Return (X, Y) of the center of cell containing provided text 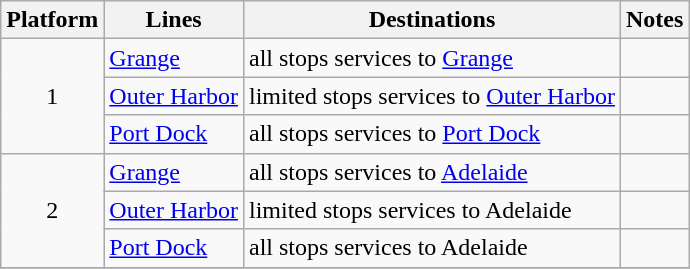
all stops services to Port Dock (432, 134)
2 (52, 210)
limited stops services to Adelaide (432, 210)
all stops services to Grange (432, 58)
Notes (654, 20)
Destinations (432, 20)
limited stops services to Outer Harbor (432, 96)
Lines (174, 20)
1 (52, 96)
Platform (52, 20)
